Find where the given text appears and provide that cell's center as [x, y] coordinate. 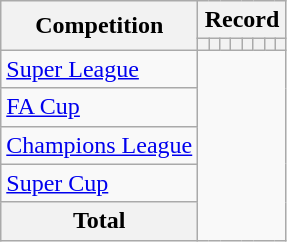
Total [100, 221]
Super Cup [100, 183]
Super League [100, 69]
FA Cup [100, 107]
Champions League [100, 145]
Competition [100, 26]
Record [242, 20]
